Extract the [X, Y] coordinate from the center of the cell holding the provided text.  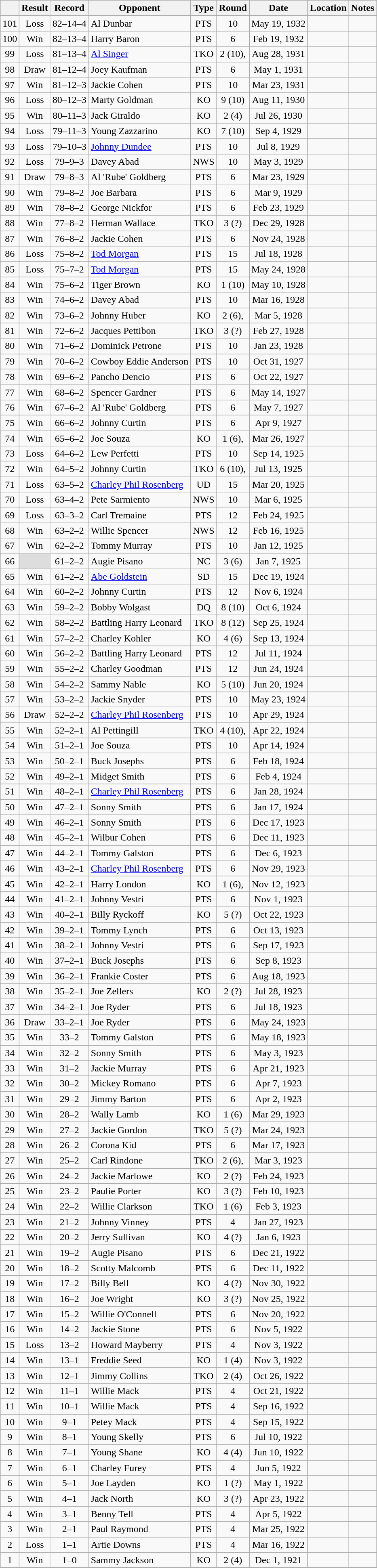
Pete Sarmiento [139, 500]
Location [329, 8]
76 [10, 407]
73 [10, 454]
Apr 9, 1927 [278, 423]
Willie Clarkson [139, 1207]
Dec 29, 1928 [278, 223]
50 [10, 807]
Sep 8, 1923 [278, 961]
98 [10, 69]
42 [10, 930]
UD [204, 484]
Feb 24, 1923 [278, 1176]
65 [10, 576]
2 [10, 1545]
81–13–4 [70, 54]
13–1 [70, 1360]
Jan 28, 1924 [278, 792]
Willie O'Connell [139, 1314]
51 [10, 792]
Nov 29, 1923 [278, 868]
Jacques Pettibon [139, 331]
Harry Baron [139, 39]
64–5–2 [70, 469]
23 [10, 1222]
Marty Goldman [139, 100]
5 [10, 1499]
Scotty Malcomb [139, 1268]
May 14, 1927 [278, 392]
Mar 3, 1923 [278, 1160]
35–2–1 [70, 992]
32–2 [70, 1053]
39 [10, 976]
79 [10, 361]
1 (4) [233, 1360]
71–6–2 [70, 346]
71 [10, 484]
Howard Mayberry [139, 1345]
80–12–3 [70, 100]
33–2–1 [70, 1022]
Wally Lamb [139, 1114]
Mar 29, 1923 [278, 1114]
Dec 11, 1922 [278, 1268]
31 [10, 1099]
Mar 16, 1928 [278, 300]
87 [10, 239]
79–10–3 [70, 146]
Jul 10, 1922 [278, 1437]
Jackie Murray [139, 1068]
May 3, 1929 [278, 161]
May 23, 1924 [278, 700]
101 [10, 23]
May 18, 1923 [278, 1038]
52 [10, 776]
Feb 18, 1924 [278, 761]
48 [10, 838]
22 [10, 1237]
96 [10, 100]
75–7–2 [70, 269]
Nov 12, 1923 [278, 884]
81–12–3 [70, 85]
21 [10, 1253]
1–1 [70, 1545]
Johnny Dundee [139, 146]
Jerry Sullivan [139, 1237]
May 10, 1928 [278, 285]
59 [10, 669]
Sep 25, 1924 [278, 623]
29–2 [70, 1099]
4 (4) [233, 1453]
23–2 [70, 1191]
Herman Wallace [139, 223]
27 [10, 1160]
Jack Giraldo [139, 115]
Mar 26, 1927 [278, 438]
12–1 [70, 1375]
32 [10, 1084]
DQ [204, 607]
Sammy Nable [139, 684]
Nov 5, 1922 [278, 1329]
Jul 28, 1923 [278, 992]
Lew Perfetti [139, 454]
Jack North [139, 1499]
7 (10) [233, 131]
Billy Ryckoff [139, 914]
78–8–2 [70, 208]
56–2–2 [70, 653]
35 [10, 1038]
Result [35, 8]
79–11–3 [70, 131]
43 [10, 914]
Dec 17, 1923 [278, 822]
16 [10, 1329]
6 (10), [233, 469]
21–2 [70, 1222]
4 (10), [233, 730]
38 [10, 992]
63 [10, 607]
Nov 1, 1923 [278, 899]
Aug 11, 1930 [278, 100]
34 [10, 1053]
May 1, 1931 [278, 69]
9 [10, 1437]
19–2 [70, 1253]
80–11–3 [70, 115]
8–1 [70, 1437]
Jul 8, 1929 [278, 146]
Jackie Snyder [139, 700]
63–3–2 [70, 515]
17 [10, 1314]
36 [10, 1022]
20 [10, 1268]
74 [10, 438]
Jan 7, 1925 [278, 561]
37 [10, 1007]
10–1 [70, 1406]
28–2 [70, 1114]
Jun 5, 1922 [278, 1468]
Nov 25, 1922 [278, 1299]
58 [10, 684]
29 [10, 1130]
May 1, 1922 [278, 1483]
79–9–3 [70, 161]
38–2–1 [70, 945]
13 [10, 1375]
26–2 [70, 1145]
7 [10, 1468]
30–2 [70, 1084]
66 [10, 561]
Apr 2, 1923 [278, 1099]
64 [10, 592]
Young Zazzarino [139, 131]
Oct 21, 1922 [278, 1391]
25 [10, 1191]
Feb 24, 1925 [278, 515]
Feb 3, 1923 [278, 1207]
72–6–2 [70, 331]
81–12–4 [70, 69]
41 [10, 945]
55 [10, 730]
61 [10, 638]
44 [10, 899]
Sep 17, 1923 [278, 945]
92 [10, 161]
Jackie Stone [139, 1329]
1 [10, 1560]
Jan 23, 1928 [278, 346]
74–6–2 [70, 300]
18 [10, 1299]
59–2–2 [70, 607]
70 [10, 500]
77–8–2 [70, 223]
Oct 13, 1923 [278, 930]
Harry London [139, 884]
Freddie Seed [139, 1360]
Paulie Porter [139, 1191]
72 [10, 469]
82–14–4 [70, 23]
60 [10, 653]
2–1 [70, 1529]
47–2–1 [70, 807]
9–1 [70, 1421]
Benny Tell [139, 1514]
Sep 15, 1922 [278, 1421]
68 [10, 530]
77 [10, 392]
Al Pettingill [139, 730]
Young Skelly [139, 1437]
Nov 20, 1922 [278, 1314]
Mar 16, 1922 [278, 1545]
Artie Downs [139, 1545]
63–5–2 [70, 484]
Nov 24, 1928 [278, 239]
Oct 22, 1923 [278, 914]
20–2 [70, 1237]
99 [10, 54]
69–6–2 [70, 377]
Johnny Vinney [139, 1222]
Willie Spencer [139, 530]
Johnny Huber [139, 315]
Mar 9, 1929 [278, 193]
50–2–1 [70, 761]
86 [10, 254]
95 [10, 115]
Jimmy Collins [139, 1375]
13–2 [70, 1345]
39–2–1 [70, 930]
54 [10, 746]
4 (6) [233, 638]
Nov 6, 1924 [278, 592]
89 [10, 208]
Spencer Gardner [139, 392]
Midget Smith [139, 776]
48–2–1 [70, 792]
8 (12) [233, 623]
Carl Tremaine [139, 515]
58–2–2 [70, 623]
11 [10, 1406]
May 7, 1927 [278, 407]
Aug 28, 1931 [278, 54]
24–2 [70, 1176]
75 [10, 423]
5–1 [70, 1483]
97 [10, 85]
Nov 30, 1922 [278, 1283]
11–1 [70, 1391]
Apr 23, 1922 [278, 1499]
Dec 19, 1924 [278, 576]
91 [10, 177]
54–2–2 [70, 684]
40–2–1 [70, 914]
84 [10, 285]
Joe Layden [139, 1483]
Mar 23, 1929 [278, 177]
37–2–1 [70, 961]
53–2–2 [70, 700]
65–6–2 [70, 438]
Jul 13, 1925 [278, 469]
78 [10, 377]
Joe Wright [139, 1299]
16–2 [70, 1299]
1 (?) [233, 1483]
Abe Goldstein [139, 576]
Jun 20, 1924 [278, 684]
73–6–2 [70, 315]
Charley Kohler [139, 638]
May 19, 1932 [278, 23]
Apr 5, 1922 [278, 1514]
Wilbur Cohen [139, 838]
Mar 23, 1931 [278, 85]
Feb 16, 1925 [278, 530]
100 [10, 39]
3–1 [70, 1514]
42–2–1 [70, 884]
57–2–2 [70, 638]
49–2–1 [70, 776]
Sep 13, 1924 [278, 638]
Tiger Brown [139, 285]
8 [10, 1453]
Aug 18, 1923 [278, 976]
46–2–1 [70, 822]
Paul Raymond [139, 1529]
69 [10, 515]
Cowboy Eddie Anderson [139, 361]
63–4–2 [70, 500]
Jackie Marlowe [139, 1176]
Mar 20, 1925 [278, 484]
Dec 11, 1923 [278, 838]
Charley Furey [139, 1468]
Jan 12, 1925 [278, 546]
Corona Kid [139, 1145]
67–6–2 [70, 407]
Feb 23, 1929 [278, 208]
SD [204, 576]
Jun 24, 1924 [278, 669]
Feb 4, 1924 [278, 776]
75–6–2 [70, 285]
15–2 [70, 1314]
41–2–1 [70, 899]
Mar 17, 1923 [278, 1145]
45 [10, 884]
43–2–1 [70, 868]
Type [204, 8]
49 [10, 822]
31–2 [70, 1068]
56 [10, 715]
Jun 10, 1922 [278, 1453]
26 [10, 1176]
8 (10) [233, 607]
Frankie Coster [139, 976]
Apr 21, 1923 [278, 1068]
Tommy Murray [139, 546]
Joe Barbara [139, 193]
Opponent [139, 8]
28 [10, 1145]
76–8–2 [70, 239]
1–0 [70, 1560]
Jan 6, 1923 [278, 1237]
63–2–2 [70, 530]
Al Singer [139, 54]
3 (6) [233, 561]
Tommy Lynch [139, 930]
Oct 22, 1927 [278, 377]
NC [204, 561]
Joe Zellers [139, 992]
33–2 [70, 1038]
83 [10, 300]
Mickey Romano [139, 1084]
44–2–1 [70, 853]
93 [10, 146]
64–6–2 [70, 454]
80 [10, 346]
68–6–2 [70, 392]
33 [10, 1068]
81 [10, 331]
Jan 27, 1923 [278, 1222]
Oct 31, 1927 [278, 361]
Jul 18, 1928 [278, 254]
Feb 10, 1923 [278, 1191]
Petey Mack [139, 1421]
9 (10) [233, 100]
55–2–2 [70, 669]
52–2–2 [70, 715]
Dec 1, 1921 [278, 1560]
60–2–2 [70, 592]
75–8–2 [70, 254]
Feb 19, 1932 [278, 39]
45–2–1 [70, 838]
79–8–2 [70, 193]
70–6–2 [70, 361]
82 [10, 315]
88 [10, 223]
40 [10, 961]
Young Shane [139, 1453]
57 [10, 700]
1 (10) [233, 285]
Carl Rindone [139, 1160]
Dec 6, 1923 [278, 853]
Apr 22, 1924 [278, 730]
Oct 26, 1922 [278, 1375]
22–2 [70, 1207]
George Nickfor [139, 208]
25–2 [70, 1160]
66–6–2 [70, 423]
67 [10, 546]
Mar 6, 1925 [278, 500]
Date [278, 8]
Notes [362, 8]
27–2 [70, 1130]
94 [10, 131]
14 [10, 1360]
30 [10, 1114]
Jul 26, 1930 [278, 115]
Feb 27, 1928 [278, 331]
79–8–3 [70, 177]
Jul 11, 1924 [278, 653]
Sammy Jackson [139, 1560]
Oct 6, 1924 [278, 607]
Jan 17, 1924 [278, 807]
2 (10), [233, 54]
Bobby Wolgast [139, 607]
14–2 [70, 1329]
7–1 [70, 1453]
47 [10, 853]
62 [10, 623]
Apr 7, 1923 [278, 1084]
Joey Kaufman [139, 69]
46 [10, 868]
4–1 [70, 1499]
34–2–1 [70, 1007]
Dominick Petrone [139, 346]
85 [10, 269]
6–1 [70, 1468]
May 24, 1923 [278, 1022]
Charley Goodman [139, 669]
Apr 14, 1924 [278, 746]
53 [10, 761]
36–2–1 [70, 976]
Dec 21, 1922 [278, 1253]
Jul 18, 1923 [278, 1007]
Al Dunbar [139, 23]
19 [10, 1283]
5 (10) [233, 684]
Sep 4, 1929 [278, 131]
Apr 29, 1924 [278, 715]
Record [70, 8]
Sep 14, 1925 [278, 454]
82–13–4 [70, 39]
Billy Bell [139, 1283]
Mar 5, 1928 [278, 315]
Jimmy Barton [139, 1099]
Sep 16, 1922 [278, 1406]
Mar 24, 1923 [278, 1130]
62–2–2 [70, 546]
18–2 [70, 1268]
Pancho Dencio [139, 377]
May 24, 1928 [278, 269]
Round [233, 8]
3 [10, 1529]
90 [10, 193]
52–2–1 [70, 730]
Jackie Gordon [139, 1130]
May 3, 1923 [278, 1053]
24 [10, 1207]
Mar 25, 1922 [278, 1529]
51–2–1 [70, 746]
17–2 [70, 1283]
